Detect which cell encompasses the target text, then output its (X, Y) center coordinate. 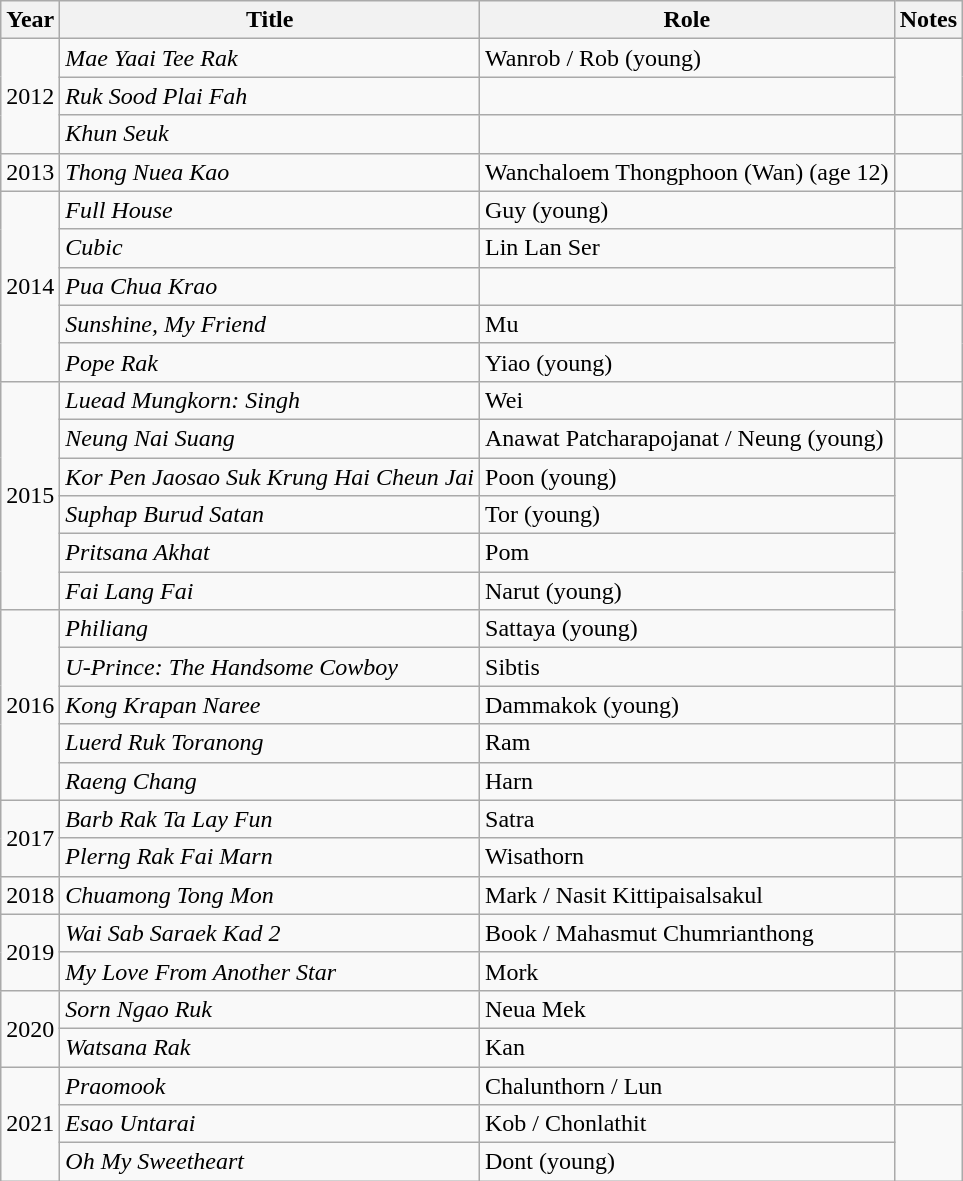
Neua Mek (688, 1009)
Kan (688, 1047)
Full House (270, 210)
Sibtis (688, 667)
2016 (30, 705)
Chuamong Tong Mon (270, 895)
Guy (young) (688, 210)
2017 (30, 838)
2018 (30, 895)
Book / Mahasmut Chumrianthong (688, 933)
Pope Rak (270, 362)
2020 (30, 1028)
Mark / Nasit Kittipaisalsakul (688, 895)
Mork (688, 971)
Pua Chua Krao (270, 286)
2014 (30, 286)
Sorn Ngao Ruk (270, 1009)
Kob / Chonlathit (688, 1124)
Suphap Burud Satan (270, 515)
2013 (30, 172)
Ram (688, 743)
Watsana Rak (270, 1047)
Role (688, 20)
Mu (688, 324)
Lin Lan Ser (688, 248)
Notes (928, 20)
Philiang (270, 629)
Esao Untarai (270, 1124)
Raeng Chang (270, 781)
Fai Lang Fai (270, 591)
Tor (young) (688, 515)
Pom (688, 553)
Khun Seuk (270, 134)
Dont (young) (688, 1162)
Luead Mungkorn: Singh (270, 400)
2012 (30, 96)
Pritsana Akhat (270, 553)
My Love From Another Star (270, 971)
Title (270, 20)
2019 (30, 952)
Satra (688, 819)
Sunshine, My Friend (270, 324)
Oh My Sweetheart (270, 1162)
Kor Pen Jaosao Suk Krung Hai Cheun Jai (270, 477)
Year (30, 20)
Chalunthorn / Lun (688, 1085)
Poon (young) (688, 477)
Mae Yaai Tee Rak (270, 58)
Thong Nuea Kao (270, 172)
2021 (30, 1123)
Praomook (270, 1085)
Cubic (270, 248)
Kong Krapan Naree (270, 705)
Ruk Sood Plai Fah (270, 96)
2015 (30, 495)
Barb Rak Ta Lay Fun (270, 819)
Dammakok (young) (688, 705)
Luerd Ruk Toranong (270, 743)
Wanrob / Rob (young) (688, 58)
Wisathorn (688, 857)
Sattaya (young) (688, 629)
Plerng Rak Fai Marn (270, 857)
Anawat Patcharapojanat / Neung (young) (688, 438)
Wanchaloem Thongphoon (Wan) (age 12) (688, 172)
Wai Sab Saraek Kad 2 (270, 933)
Narut (young) (688, 591)
Harn (688, 781)
U-Prince: The Handsome Cowboy (270, 667)
Yiao (young) (688, 362)
Neung Nai Suang (270, 438)
Wei (688, 400)
